Pinpoint the cell where the given text exists, returning its [x, y] midpoint coordinate. 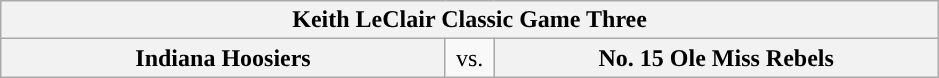
No. 15 Ole Miss Rebels [716, 58]
Keith LeClair Classic Game Three [470, 20]
Indiana Hoosiers [224, 58]
vs. [470, 58]
